Return the (X, Y) coordinate for the center point of the cell that contains the specified text.  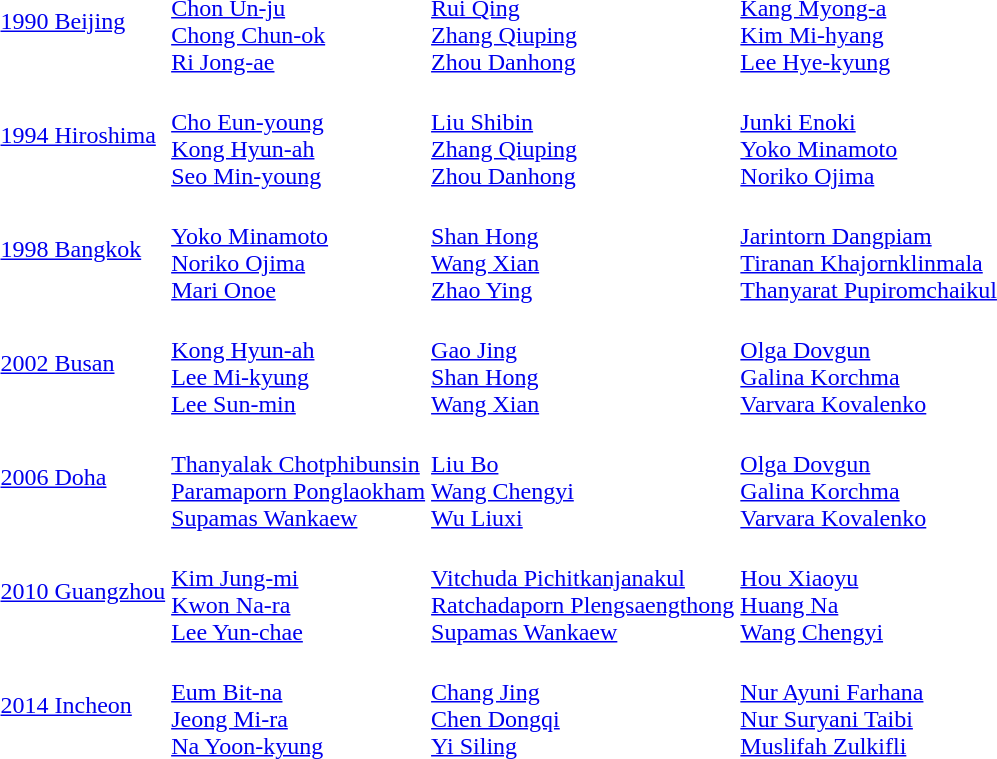
Liu BoWang ChengyiWu Liuxi (583, 478)
Thanyalak ChotphibunsinParamaporn PonglaokhamSupamas Wankaew (298, 478)
Shan HongWang XianZhao Ying (583, 250)
Cho Eun-youngKong Hyun-ahSeo Min-young (298, 136)
Liu ShibinZhang QiupingZhou Danhong (583, 136)
Kong Hyun-ahLee Mi-kyungLee Sun-min (298, 364)
Kim Jung-miKwon Na-raLee Yun-chae (298, 592)
Gao JingShan HongWang Xian (583, 364)
Vitchuda PichitkanjanakulRatchadaporn PlengsaengthongSupamas Wankaew (583, 592)
Yoko MinamotoNoriko OjimaMari Onoe (298, 250)
